Output the [X, Y] coordinate of the center of the cell containing the given text.  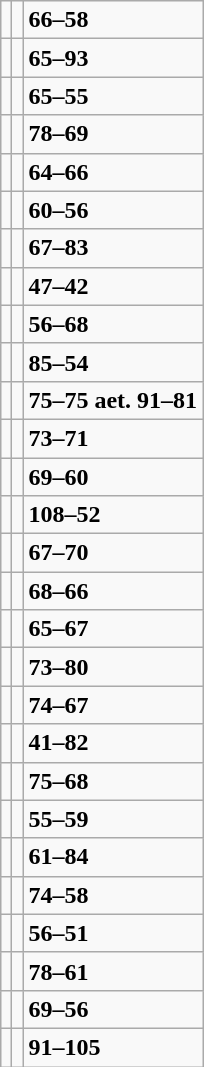
61–84 [113, 857]
78–69 [113, 134]
78–61 [113, 971]
75–75 aet. 91–81 [113, 400]
74–67 [113, 705]
41–82 [113, 743]
65–67 [113, 629]
68–66 [113, 591]
73–80 [113, 667]
67–83 [113, 248]
69–60 [113, 477]
66–58 [113, 20]
60–56 [113, 210]
108–52 [113, 515]
56–68 [113, 324]
69–56 [113, 1009]
64–66 [113, 172]
73–71 [113, 438]
67–70 [113, 553]
65–55 [113, 96]
47–42 [113, 286]
65–93 [113, 58]
74–58 [113, 895]
91–105 [113, 1047]
55–59 [113, 819]
56–51 [113, 933]
85–54 [113, 362]
75–68 [113, 781]
